Return the [x, y] coordinate for the center point of the cell that contains the specified text.  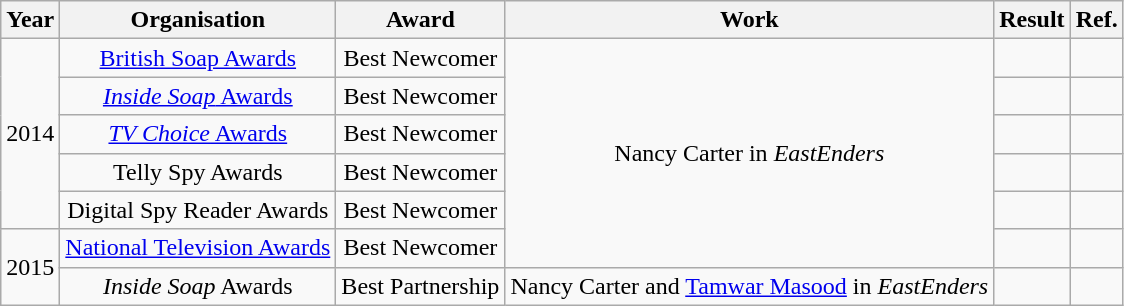
British Soap Awards [198, 58]
Award [420, 20]
Digital Spy Reader Awards [198, 210]
2014 [30, 134]
National Television Awards [198, 248]
Ref. [1096, 20]
Telly Spy Awards [198, 172]
2015 [30, 267]
Work [750, 20]
Best Partnership [420, 286]
TV Choice Awards [198, 134]
Year [30, 20]
Nancy Carter in EastEnders [750, 153]
Nancy Carter and Tamwar Masood in EastEnders [750, 286]
Result [1032, 20]
Organisation [198, 20]
